Pinpoint the cell where the given text exists, returning its [X, Y] midpoint coordinate. 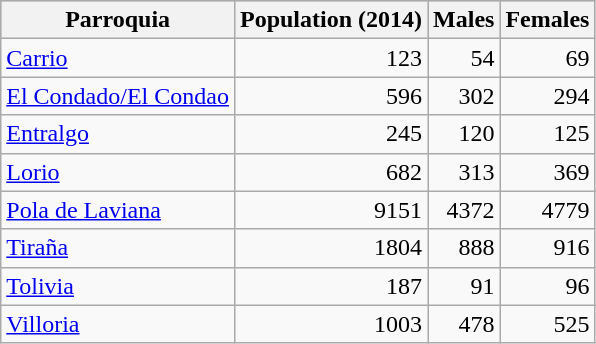
91 [464, 286]
Population (2014) [330, 20]
9151 [330, 210]
888 [464, 248]
682 [330, 172]
123 [330, 58]
125 [548, 134]
69 [548, 58]
Males [464, 20]
96 [548, 286]
Tiraña [118, 248]
Entralgo [118, 134]
120 [464, 134]
313 [464, 172]
1804 [330, 248]
Parroquia [118, 20]
302 [464, 96]
916 [548, 248]
245 [330, 134]
Lorio [118, 172]
El Condado/El Condao [118, 96]
525 [548, 324]
54 [464, 58]
1003 [330, 324]
4372 [464, 210]
294 [548, 96]
Villoria [118, 324]
Carrio [118, 58]
478 [464, 324]
Pola de Laviana [118, 210]
187 [330, 286]
Females [548, 20]
Tolivia [118, 286]
369 [548, 172]
596 [330, 96]
4779 [548, 210]
